Provide the [x, y] coordinate of the cell's center where the given text is located.  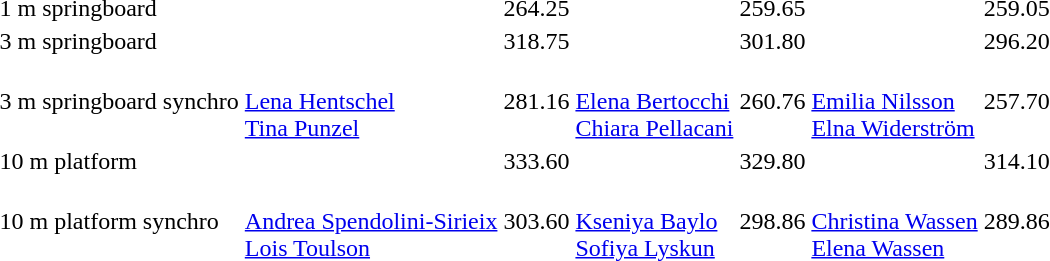
333.60 [536, 161]
301.80 [772, 41]
Lena HentschelTina Punzel [371, 101]
329.80 [772, 161]
318.75 [536, 41]
Elena BertocchiChiara Pellacani [654, 101]
260.76 [772, 101]
281.16 [536, 101]
Emilia NilssonElna Widerström [894, 101]
